Search for the cell housing the specified text and yield its [X, Y] center coordinate. 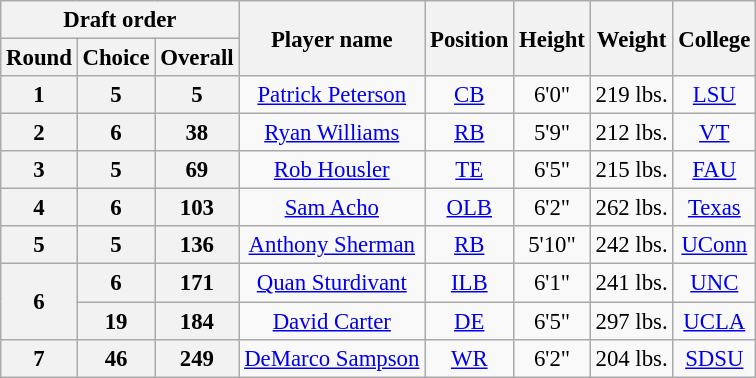
2 [39, 133]
Height [552, 38]
DE [470, 321]
1 [39, 95]
7 [39, 358]
UConn [714, 245]
Player name [332, 38]
Anthony Sherman [332, 245]
College [714, 38]
David Carter [332, 321]
103 [197, 208]
184 [197, 321]
46 [116, 358]
171 [197, 283]
SDSU [714, 358]
Draft order [120, 20]
Overall [197, 58]
5'9" [552, 133]
204 lbs. [632, 358]
Position [470, 38]
DeMarco Sampson [332, 358]
69 [197, 170]
Choice [116, 58]
LSU [714, 95]
Sam Acho [332, 208]
4 [39, 208]
Patrick Peterson [332, 95]
UNC [714, 283]
TE [470, 170]
219 lbs. [632, 95]
Rob Housler [332, 170]
3 [39, 170]
ILB [470, 283]
136 [197, 245]
CB [470, 95]
FAU [714, 170]
OLB [470, 208]
242 lbs. [632, 245]
UCLA [714, 321]
249 [197, 358]
Round [39, 58]
215 lbs. [632, 170]
VT [714, 133]
Ryan Williams [332, 133]
38 [197, 133]
5'10" [552, 245]
262 lbs. [632, 208]
6'0" [552, 95]
241 lbs. [632, 283]
Quan Sturdivant [332, 283]
6'1" [552, 283]
WR [470, 358]
19 [116, 321]
Texas [714, 208]
Weight [632, 38]
212 lbs. [632, 133]
297 lbs. [632, 321]
